Provide the [X, Y] coordinate of the cell's center where the given text is located.  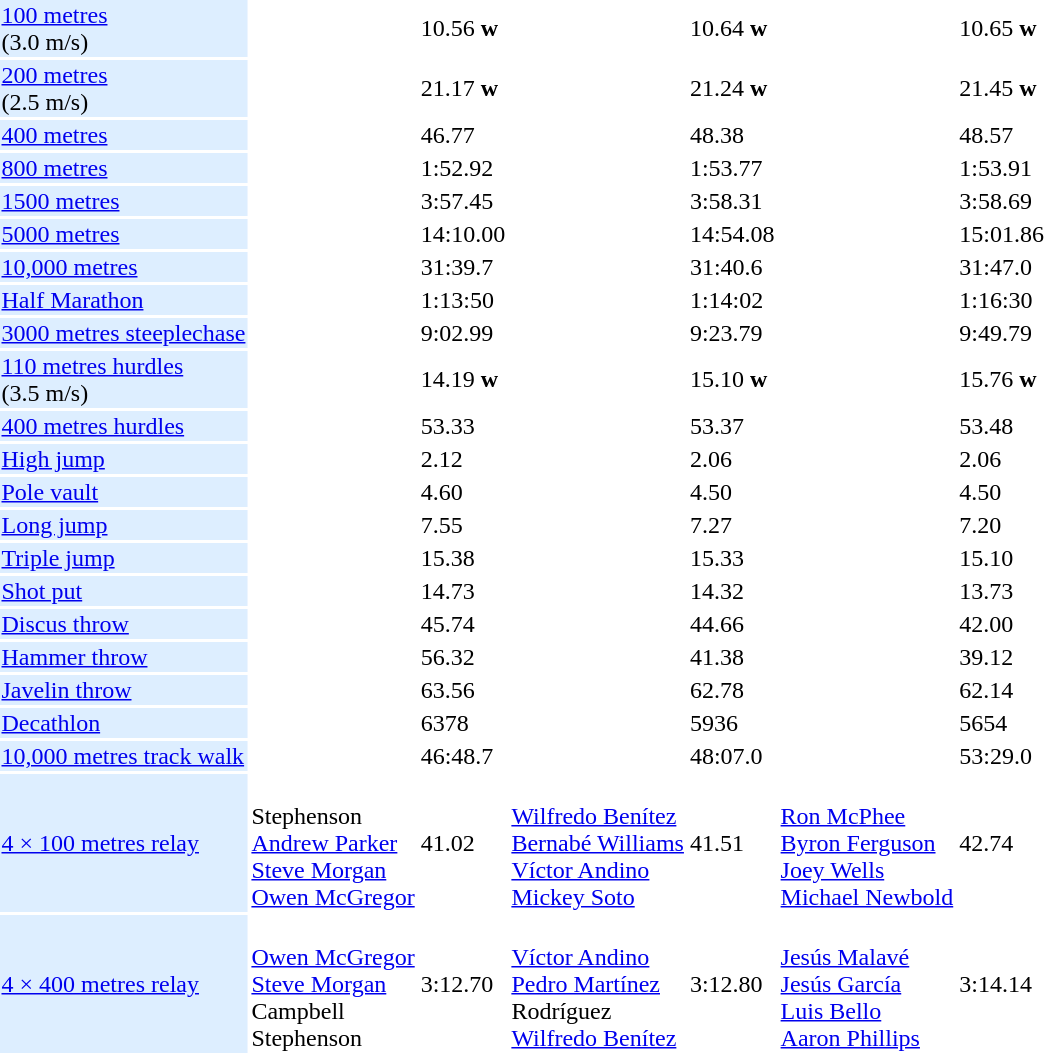
Triple jump [124, 558]
Stephenson Andrew Parker Steve Morgan Owen McGregor [333, 843]
10.64 w [732, 28]
4 × 400 metres relay [124, 984]
Shot put [124, 591]
2.06 [732, 459]
1:13:50 [463, 300]
14.19 w [463, 380]
14:54.08 [732, 234]
3000 metres steeplechase [124, 333]
Half Marathon [124, 300]
14.32 [732, 591]
3:12.80 [732, 984]
Javelin throw [124, 690]
41.51 [732, 843]
400 metres [124, 135]
7.55 [463, 525]
3:12.70 [463, 984]
5936 [732, 723]
56.32 [463, 657]
Long jump [124, 525]
53.37 [732, 426]
4 × 100 metres relay [124, 843]
15.10 w [732, 380]
Jesús Malavé Jesús García Luis Bello Aaron Phillips [867, 984]
1:53.77 [732, 168]
Owen McGregor Steve Morgan Campbell Stephenson [333, 984]
110 metres hurdles (3.5 m/s) [124, 380]
44.66 [732, 624]
62.78 [732, 690]
31:40.6 [732, 267]
2.12 [463, 459]
46:48.7 [463, 756]
9:23.79 [732, 333]
41.02 [463, 843]
21.24 w [732, 88]
31:39.7 [463, 267]
800 metres [124, 168]
15.33 [732, 558]
15.38 [463, 558]
1:52.92 [463, 168]
48.38 [732, 135]
14.73 [463, 591]
200 metres (2.5 m/s) [124, 88]
5000 metres [124, 234]
100 metres (3.0 m/s) [124, 28]
1500 metres [124, 201]
9:02.99 [463, 333]
1:14:02 [732, 300]
4.60 [463, 492]
21.17 w [463, 88]
53.33 [463, 426]
46.77 [463, 135]
Discus throw [124, 624]
3:57.45 [463, 201]
10,000 metres track walk [124, 756]
14:10.00 [463, 234]
48:07.0 [732, 756]
Pole vault [124, 492]
6378 [463, 723]
Hammer throw [124, 657]
Ron McPhee Byron Ferguson Joey Wells Michael Newbold [867, 843]
4.50 [732, 492]
45.74 [463, 624]
Decathlon [124, 723]
Wilfredo Benítez Bernabé Williams Víctor Andino Mickey Soto [598, 843]
Víctor Andino Pedro Martínez Rodríguez Wilfredo Benítez [598, 984]
3:58.31 [732, 201]
10,000 metres [124, 267]
7.27 [732, 525]
63.56 [463, 690]
High jump [124, 459]
400 metres hurdles [124, 426]
10.56 w [463, 28]
41.38 [732, 657]
